Find where the given text appears and provide that cell's center as [X, Y] coordinate. 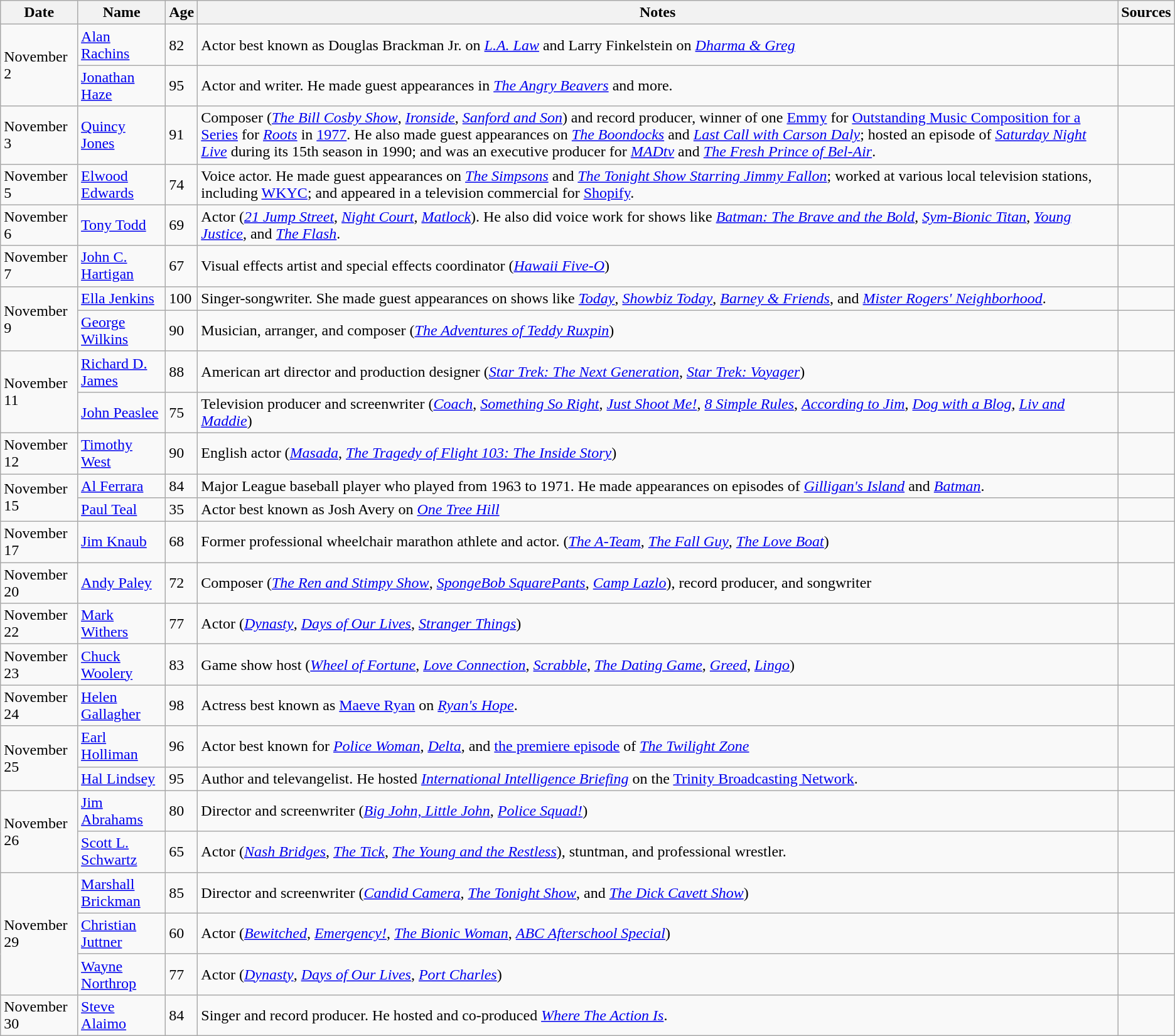
November 12 [39, 453]
98 [182, 706]
Alan Rachins [122, 45]
Game show host (Wheel of Fortune, Love Connection, Scrabble, The Dating Game, Greed, Lingo) [658, 664]
Richard D. James [122, 372]
November 23 [39, 664]
82 [182, 45]
Singer-songwriter. She made guest appearances on shows like Today, Showbiz Today, Barney & Friends, and Mister Rogers' Neighborhood. [658, 298]
American art director and production designer (Star Trek: The Next Generation, Star Trek: Voyager) [658, 372]
November 22 [39, 624]
November 15 [39, 497]
67 [182, 266]
100 [182, 298]
Author and televangelist. He hosted International Intelligence Briefing on the Trinity Broadcasting Network. [658, 779]
Date [39, 13]
35 [182, 510]
November 29 [39, 933]
November 3 [39, 135]
Sources [1146, 13]
Composer (The Ren and Stimpy Show, SpongeBob SquarePants, Camp Lazlo), record producer, and songwriter [658, 583]
Jim Knaub [122, 542]
November 30 [39, 1015]
Ella Jenkins [122, 298]
George Wilkins [122, 330]
68 [182, 542]
Helen Gallagher [122, 706]
Marshall Brickman [122, 893]
Timothy West [122, 453]
Tony Todd [122, 225]
Earl Holliman [122, 746]
English actor (Masada, The Tragedy of Flight 103: The Inside Story) [658, 453]
November 11 [39, 392]
Director and screenwriter (Candid Camera, The Tonight Show, and The Dick Cavett Show) [658, 893]
Age [182, 13]
Director and screenwriter (Big John, Little John, Police Squad!) [658, 811]
November 7 [39, 266]
Actor and writer. He made guest appearances in The Angry Beavers and more. [658, 85]
November 24 [39, 706]
Andy Paley [122, 583]
Actor best known as Josh Avery on One Tree Hill [658, 510]
96 [182, 746]
Actor (Dynasty, Days of Our Lives, Port Charles) [658, 974]
Steve Alaimo [122, 1015]
75 [182, 412]
November 17 [39, 542]
65 [182, 851]
Actor best known for Police Woman, Delta, and the premiere episode of The Twilight Zone [658, 746]
72 [182, 583]
60 [182, 933]
Actor (Nash Bridges, The Tick, The Young and the Restless), stuntman, and professional wrestler. [658, 851]
November 2 [39, 65]
Al Ferrara [122, 485]
Quincy Jones [122, 135]
Actor (Bewitched, Emergency!, The Bionic Woman, ABC Afterschool Special) [658, 933]
John C. Hartigan [122, 266]
Hal Lindsey [122, 779]
Singer and record producer. He hosted and co-produced Where The Action Is. [658, 1015]
Jim Abrahams [122, 811]
Actress best known as Maeve Ryan on Ryan's Hope. [658, 706]
Name [122, 13]
Actor best known as Douglas Brackman Jr. on L.A. Law and Larry Finkelstein on Dharma & Greg [658, 45]
Paul Teal [122, 510]
November 25 [39, 758]
Wayne Northrop [122, 974]
Musician, arranger, and composer (The Adventures of Teddy Ruxpin) [658, 330]
November 20 [39, 583]
Scott L. Schwartz [122, 851]
74 [182, 185]
November 26 [39, 831]
Actor (Dynasty, Days of Our Lives, Stranger Things) [658, 624]
85 [182, 893]
November 5 [39, 185]
Chuck Woolery [122, 664]
Visual effects artist and special effects coordinator (Hawaii Five-O) [658, 266]
Notes [658, 13]
John Peaslee [122, 412]
Former professional wheelchair marathon athlete and actor. (The A-Team, The Fall Guy, The Love Boat) [658, 542]
83 [182, 664]
Elwood Edwards [122, 185]
Major League baseball player who played from 1963 to 1971. He made appearances on episodes of Gilligan's Island and Batman. [658, 485]
Jonathan Haze [122, 85]
November 6 [39, 225]
91 [182, 135]
Television producer and screenwriter (Coach, Something So Right, Just Shoot Me!, 8 Simple Rules, According to Jim, Dog with a Blog, Liv and Maddie) [658, 412]
88 [182, 372]
Christian Juttner [122, 933]
November 9 [39, 319]
80 [182, 811]
69 [182, 225]
Mark Withers [122, 624]
